Locate the cell with the specified text and output its (X, Y) center coordinate. 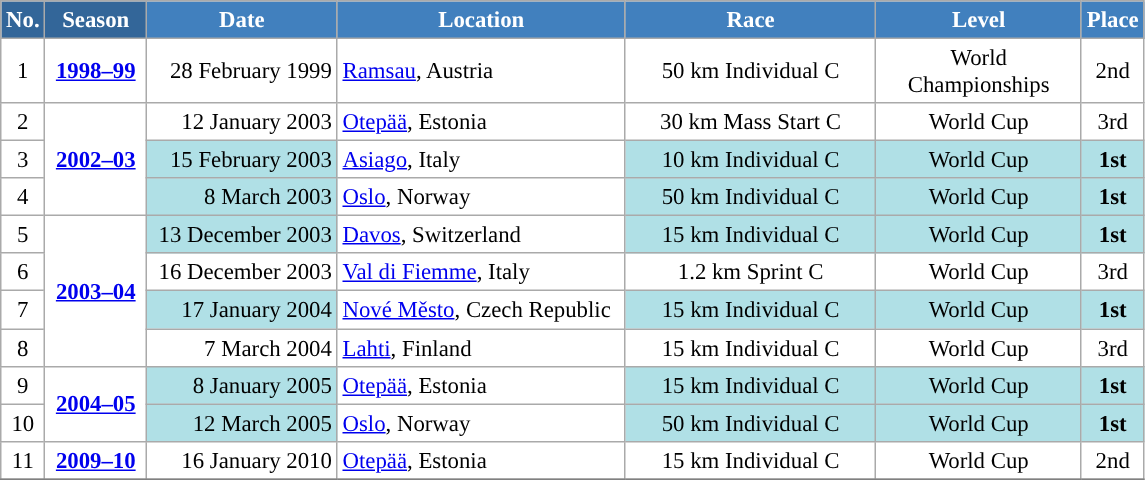
9 (23, 385)
3 (23, 160)
Ramsau, Austria (481, 72)
Level (979, 20)
12 March 2005 (242, 423)
Asiago, Italy (481, 160)
8 (23, 348)
13 December 2003 (242, 235)
Lahti, Finland (481, 348)
16 January 2010 (242, 460)
12 January 2003 (242, 122)
Nové Město, Czech Republic (481, 310)
Davos, Switzerland (481, 235)
17 January 2004 (242, 310)
4 (23, 197)
8 January 2005 (242, 385)
8 March 2003 (242, 197)
1998–99 (96, 72)
7 March 2004 (242, 348)
Place (1112, 20)
Location (481, 20)
10 (23, 423)
2004–05 (96, 404)
Season (96, 20)
6 (23, 273)
30 km Mass Start C (750, 122)
Race (750, 20)
16 December 2003 (242, 273)
World Championships (979, 72)
2009–10 (96, 460)
1 (23, 72)
11 (23, 460)
28 February 1999 (242, 72)
1.2 km Sprint C (750, 273)
5 (23, 235)
15 February 2003 (242, 160)
Date (242, 20)
Val di Fiemme, Italy (481, 273)
2002–03 (96, 160)
No. (23, 20)
10 km Individual C (750, 160)
2 (23, 122)
7 (23, 310)
2003–04 (96, 291)
